Extract the (x, y) coordinate from the center of the cell holding the provided text.  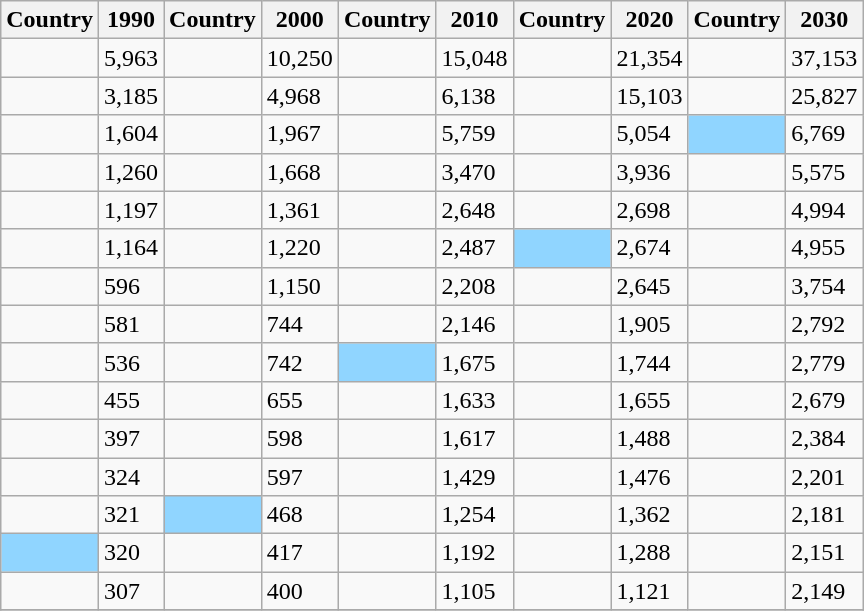
1,488 (650, 438)
4,955 (824, 248)
2,149 (824, 591)
21,354 (650, 58)
320 (130, 553)
2,151 (824, 553)
1990 (130, 20)
5,054 (650, 134)
2,146 (474, 324)
455 (130, 400)
15,103 (650, 96)
5,575 (824, 172)
1,121 (650, 591)
597 (300, 477)
598 (300, 438)
1,150 (300, 286)
2,674 (650, 248)
1,675 (474, 362)
2,487 (474, 248)
2000 (300, 20)
1,361 (300, 210)
2,698 (650, 210)
3,470 (474, 172)
2,181 (824, 515)
1,362 (650, 515)
1,164 (130, 248)
2,679 (824, 400)
2,648 (474, 210)
10,250 (300, 58)
1,197 (130, 210)
744 (300, 324)
2,384 (824, 438)
1,604 (130, 134)
581 (130, 324)
400 (300, 591)
2,645 (650, 286)
1,967 (300, 134)
1,633 (474, 400)
2,208 (474, 286)
536 (130, 362)
1,260 (130, 172)
307 (130, 591)
2,201 (824, 477)
1,476 (650, 477)
6,138 (474, 96)
397 (130, 438)
1,617 (474, 438)
321 (130, 515)
1,220 (300, 248)
2020 (650, 20)
596 (130, 286)
25,827 (824, 96)
3,936 (650, 172)
742 (300, 362)
655 (300, 400)
5,963 (130, 58)
1,905 (650, 324)
2010 (474, 20)
1,254 (474, 515)
2,779 (824, 362)
5,759 (474, 134)
37,153 (824, 58)
3,754 (824, 286)
1,288 (650, 553)
15,048 (474, 58)
1,744 (650, 362)
1,105 (474, 591)
1,655 (650, 400)
1,192 (474, 553)
1,668 (300, 172)
417 (300, 553)
4,994 (824, 210)
468 (300, 515)
3,185 (130, 96)
2030 (824, 20)
324 (130, 477)
1,429 (474, 477)
6,769 (824, 134)
4,968 (300, 96)
2,792 (824, 324)
